Return the (x, y) coordinate for the center point of the cell that contains the specified text.  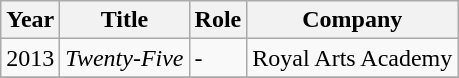
Royal Arts Academy (352, 58)
Twenty-Five (124, 58)
Title (124, 20)
Role (218, 20)
2013 (30, 58)
Year (30, 20)
- (218, 58)
Company (352, 20)
